Identify which cell holds the provided text, then report its [X, Y] central coordinate. 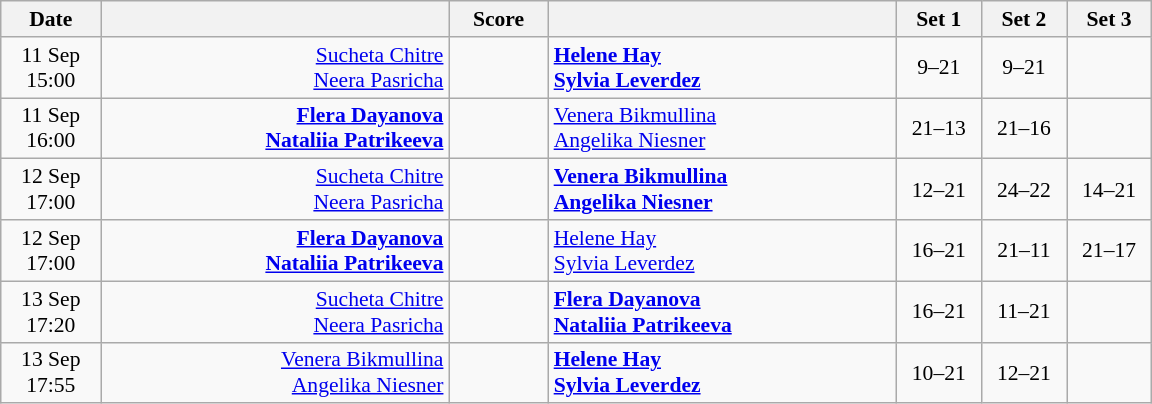
10–21 [938, 372]
Score [498, 19]
Set 2 [1024, 19]
14–21 [1108, 190]
11–21 [1024, 312]
21–13 [938, 128]
Date [51, 19]
11 Sep16:00 [51, 128]
13 Sep17:20 [51, 312]
Set 1 [938, 19]
11 Sep15:00 [51, 68]
21–16 [1024, 128]
24–22 [1024, 190]
13 Sep17:55 [51, 372]
21–17 [1108, 250]
21–11 [1024, 250]
Set 3 [1108, 19]
